Identify which cell holds the provided text, then report its (X, Y) central coordinate. 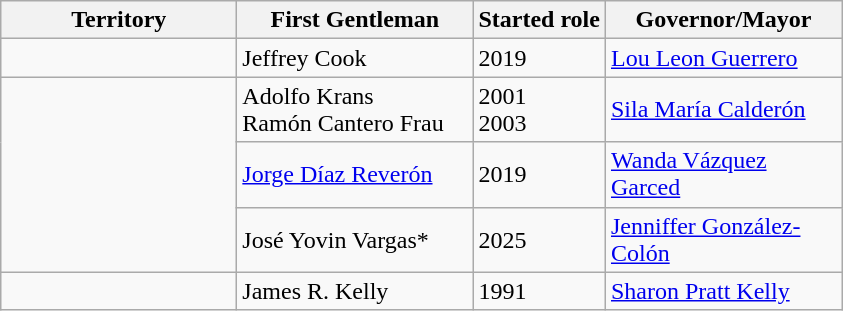
Jorge Díaz Reverón (355, 174)
Wanda Vázquez Garced (723, 174)
Sharon Pratt Kelly (723, 291)
Governor/Mayor (723, 20)
Jenniffer González-Colón (723, 240)
Territory (119, 20)
1991 (540, 291)
Lou Leon Guerrero (723, 58)
Jeffrey Cook (355, 58)
José Yovin Vargas* (355, 240)
Sila María Calderón (723, 110)
James R. Kelly (355, 291)
Started role (540, 20)
First Gentleman (355, 20)
2025 (540, 240)
20012003 (540, 110)
Adolfo KransRamón Cantero Frau (355, 110)
